Capture the cell that displays the provided text and extract its [x, y] central coordinate. 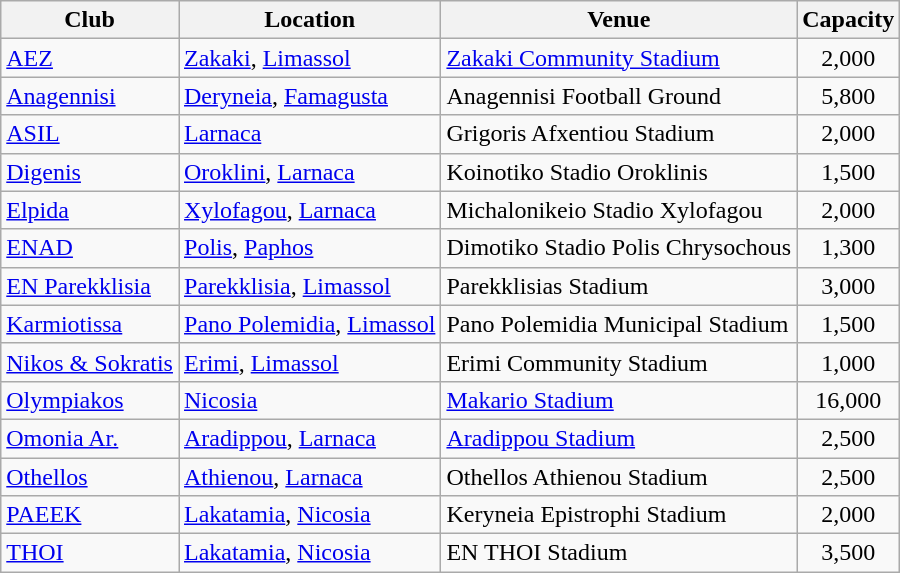
Nicosia [309, 400]
Michalonikeio Stadio Xylofagou [619, 210]
Deryneia, Famagusta [309, 96]
Elpida [90, 210]
Zakaki Community Stadium [619, 58]
Venue [619, 20]
Aradippou, Larnaca [309, 438]
Pano Polemidia Municipal Stadium [619, 324]
1,300 [848, 248]
1,000 [848, 362]
Digenis [90, 172]
THOI [90, 553]
Capacity [848, 20]
Aradippou Stadium [619, 438]
Karmiotissa [90, 324]
Xylofagou, Larnaca [309, 210]
Koinotiko Stadio Oroklinis [619, 172]
Polis, Paphos [309, 248]
Erimi Community Stadium [619, 362]
Keryneia Epistrophi Stadium [619, 515]
16,000 [848, 400]
Club [90, 20]
Dimotiko Stadio Polis Chrysochous [619, 248]
EN Parekklisia [90, 286]
Othellos [90, 477]
Othellos Athienou Stadium [619, 477]
Zakaki, Limassol [309, 58]
3,000 [848, 286]
AEZ [90, 58]
Makario Stadium [619, 400]
Anagennisi Football Ground [619, 96]
Athienou, Larnaca [309, 477]
Erimi, Limassol [309, 362]
EN THOI Stadium [619, 553]
Larnaca [309, 134]
5,800 [848, 96]
Nikos & Sokratis [90, 362]
ENAD [90, 248]
Grigoris Afxentiou Stadium [619, 134]
ASIL [90, 134]
Anagennisi [90, 96]
Location [309, 20]
Parekklisias Stadium [619, 286]
Omonia Ar. [90, 438]
3,500 [848, 553]
Pano Polemidia, Limassol [309, 324]
Parekklisia, Limassol [309, 286]
Olympiakos [90, 400]
PAEEK [90, 515]
Oroklini, Larnaca [309, 172]
